Extract the (X, Y) coordinate from the center of the cell holding the provided text.  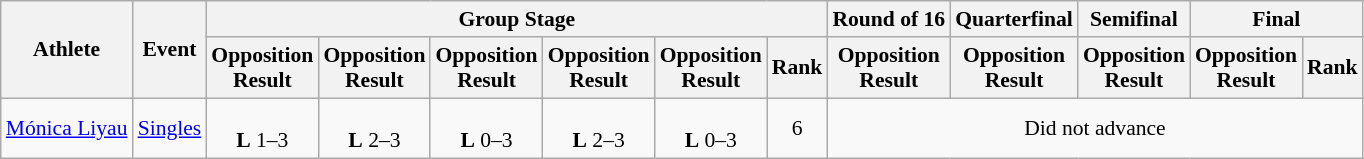
Event (170, 50)
Athlete (67, 50)
Semifinal (1134, 19)
Group Stage (516, 19)
Final (1276, 19)
Singles (170, 128)
Quarterfinal (1014, 19)
Round of 16 (888, 19)
L 1–3 (262, 128)
Did not advance (1094, 128)
Mónica Liyau (67, 128)
6 (798, 128)
